Scan for the cell matching the given text and deliver its (x, y) coordinate at center. 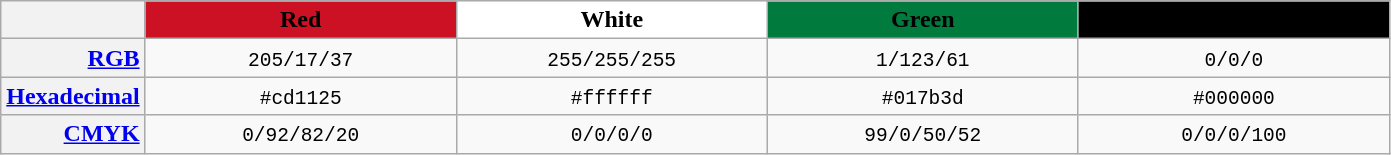
#cd1125 (300, 96)
0/92/82/20 (300, 134)
Black (1234, 20)
205/17/37 (300, 58)
Hexadecimal (73, 96)
1/123/61 (922, 58)
#000000 (1234, 96)
0/0/0/100 (1234, 134)
White (612, 20)
#ffffff (612, 96)
Green (922, 20)
CMYK (73, 134)
0/0/0/0 (612, 134)
#017b3d (922, 96)
99/0/50/52 (922, 134)
Red (300, 20)
RGB (73, 58)
255/255/255 (612, 58)
0/0/0 (1234, 58)
